Return the [x, y] coordinate for the center point of the cell that contains the specified text.  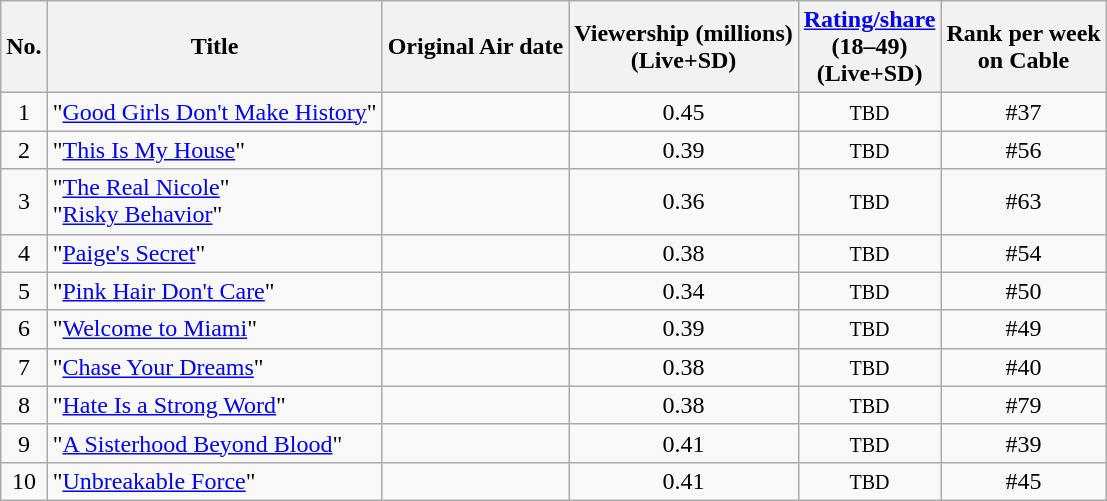
#54 [1024, 253]
1 [24, 112]
0.36 [684, 202]
#56 [1024, 150]
"Unbreakable Force" [214, 481]
10 [24, 481]
"Paige's Secret" [214, 253]
Rank per weekon Cable [1024, 47]
"This Is My House" [214, 150]
"Hate Is a Strong Word" [214, 405]
5 [24, 291]
#50 [1024, 291]
Original Air date [476, 47]
Viewership (millions)(Live+SD) [684, 47]
#37 [1024, 112]
7 [24, 367]
#45 [1024, 481]
#49 [1024, 329]
2 [24, 150]
3 [24, 202]
"A Sisterhood Beyond Blood" [214, 443]
"Good Girls Don't Make History" [214, 112]
4 [24, 253]
#79 [1024, 405]
"Chase Your Dreams" [214, 367]
"Pink Hair Don't Care" [214, 291]
0.45 [684, 112]
#40 [1024, 367]
0.34 [684, 291]
#39 [1024, 443]
Rating/share(18–49)(Live+SD) [870, 47]
6 [24, 329]
"Welcome to Miami" [214, 329]
#63 [1024, 202]
Title [214, 47]
No. [24, 47]
9 [24, 443]
8 [24, 405]
"The Real Nicole" "Risky Behavior" [214, 202]
